Search for the cell housing the specified text and yield its [x, y] center coordinate. 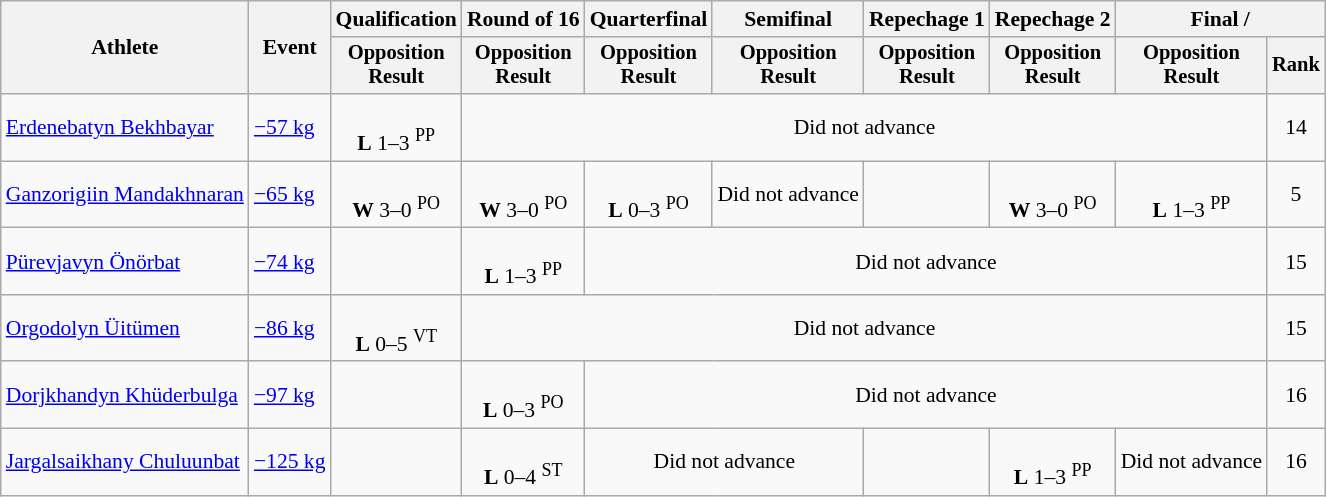
5 [1296, 194]
Final / [1220, 19]
−65 kg [290, 194]
−57 kg [290, 128]
Repechage 1 [927, 19]
Athlete [125, 48]
−125 kg [290, 462]
Orgodolyn Üitümen [125, 328]
Ganzorigiin Mandakhnaran [125, 194]
Dorjkhandyn Khüderbulga [125, 396]
−97 kg [290, 396]
L 0–5 VT [396, 328]
Rank [1296, 66]
Round of 16 [524, 19]
Quarterfinal [649, 19]
Pürevjavyn Önörbat [125, 262]
L 0–4 ST [524, 462]
Erdenebatyn Bekhbayar [125, 128]
Semifinal [788, 19]
−74 kg [290, 262]
Qualification [396, 19]
Jargalsaikhany Chuluunbat [125, 462]
Repechage 2 [1053, 19]
Event [290, 48]
14 [1296, 128]
−86 kg [290, 328]
